Extract the [x, y] coordinate from the center of the cell holding the provided text.  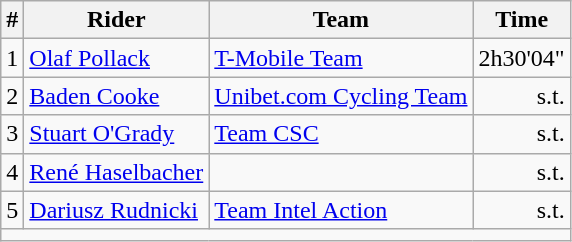
# [12, 20]
Stuart O'Grady [116, 134]
Team CSC [341, 134]
Rider [116, 20]
2 [12, 96]
Unibet.com Cycling Team [341, 96]
2h30'04" [522, 58]
Dariusz Rudnicki [116, 210]
Team [341, 20]
5 [12, 210]
3 [12, 134]
Time [522, 20]
René Haselbacher [116, 172]
4 [12, 172]
Baden Cooke [116, 96]
1 [12, 58]
Team Intel Action [341, 210]
T-Mobile Team [341, 58]
Olaf Pollack [116, 58]
